Search for the cell housing the specified text and yield its (X, Y) center coordinate. 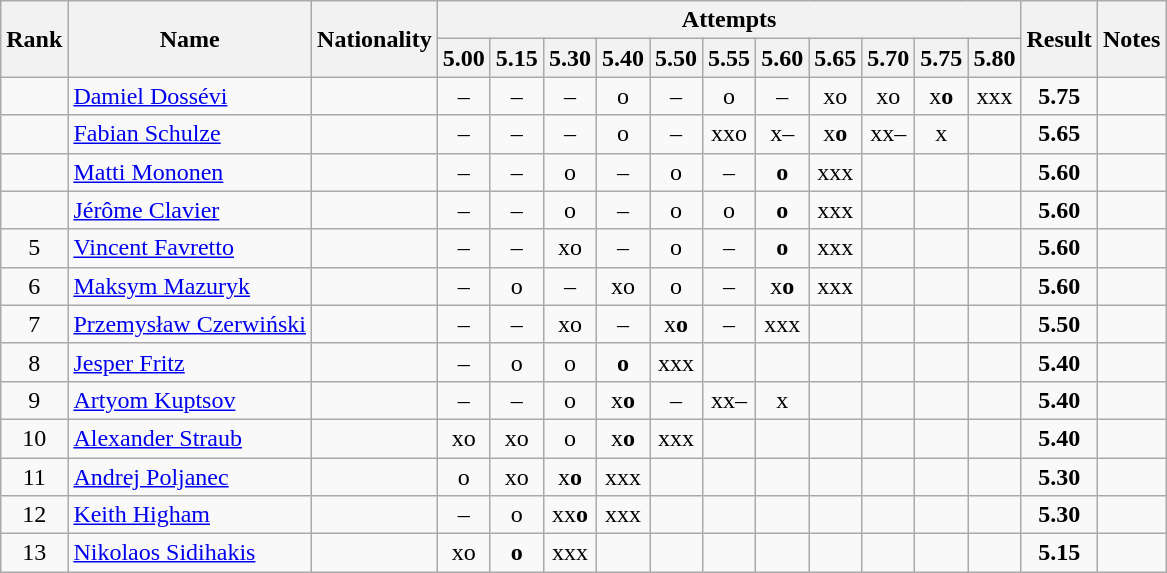
Alexander Straub (190, 438)
Przemysław Czerwiński (190, 324)
Damiel Dossévi (190, 96)
Artyom Kuptsov (190, 400)
6 (34, 286)
x– (782, 134)
13 (34, 553)
10 (34, 438)
Maksym Mazuryk (190, 286)
Rank (34, 39)
Jérôme Clavier (190, 210)
Attempts (729, 20)
Nationality (375, 39)
Result (1059, 39)
11 (34, 477)
Andrej Poljanec (190, 477)
5 (34, 248)
Vincent Favretto (190, 248)
9 (34, 400)
Notes (1131, 39)
Fabian Schulze (190, 134)
5.70 (888, 58)
Name (190, 39)
Keith Higham (190, 515)
7 (34, 324)
5.80 (994, 58)
Jesper Fritz (190, 362)
Nikolaos Sidihakis (190, 553)
8 (34, 362)
12 (34, 515)
Matti Mononen (190, 172)
5.00 (464, 58)
5.55 (730, 58)
